Output the [x, y] coordinate of the center of the cell containing the given text.  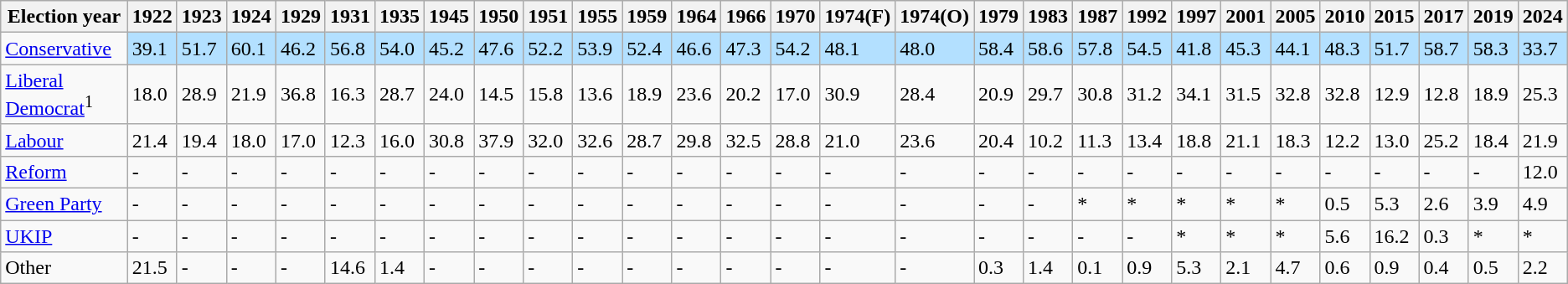
1931 [350, 17]
Conservative [64, 49]
2010 [1345, 17]
14.5 [499, 95]
33.7 [1543, 49]
32.6 [598, 140]
Liberal Democrat1 [64, 95]
58.7 [1444, 49]
14.6 [350, 268]
24.0 [449, 95]
1924 [251, 17]
4.7 [1295, 268]
19.4 [201, 140]
18.4 [1493, 140]
2.1 [1246, 268]
2001 [1246, 17]
47.3 [745, 49]
48.1 [858, 49]
12.9 [1394, 95]
10.2 [1049, 140]
48.3 [1345, 49]
12.0 [1543, 172]
30.9 [858, 95]
31.2 [1148, 95]
29.7 [1049, 95]
1966 [745, 17]
1983 [1049, 17]
16.3 [350, 95]
4.9 [1543, 204]
60.1 [251, 49]
1923 [201, 17]
12.3 [350, 140]
16.0 [399, 140]
13.4 [1148, 140]
1970 [796, 17]
1974(O) [935, 17]
1922 [152, 17]
1974(F) [858, 17]
5.6 [1345, 236]
0.4 [1444, 268]
39.1 [152, 49]
3.9 [1493, 204]
18.3 [1295, 140]
21.0 [858, 140]
54.0 [399, 49]
Reform [64, 172]
1951 [548, 17]
32.5 [745, 140]
1955 [598, 17]
25.3 [1543, 95]
12.2 [1345, 140]
Election year [64, 17]
21.4 [152, 140]
13.0 [1394, 140]
46.2 [300, 49]
45.3 [1246, 49]
53.9 [598, 49]
28.8 [796, 140]
UKIP [64, 236]
36.8 [300, 95]
0.1 [1097, 268]
1945 [449, 17]
54.5 [1148, 49]
20.9 [998, 95]
2005 [1295, 17]
13.6 [598, 95]
1987 [1097, 17]
52.4 [647, 49]
1997 [1196, 17]
2.2 [1543, 268]
1992 [1148, 17]
31.5 [1246, 95]
54.2 [796, 49]
1950 [499, 17]
16.2 [1394, 236]
21.1 [1246, 140]
18.8 [1196, 140]
2019 [1493, 17]
41.8 [1196, 49]
44.1 [1295, 49]
46.6 [697, 49]
25.2 [1444, 140]
28.4 [935, 95]
58.3 [1493, 49]
52.2 [548, 49]
1929 [300, 17]
34.1 [1196, 95]
Other [64, 268]
2015 [1394, 17]
15.8 [548, 95]
1935 [399, 17]
47.6 [499, 49]
21.5 [152, 268]
1979 [998, 17]
2024 [1543, 17]
Labour [64, 140]
20.4 [998, 140]
45.2 [449, 49]
0.6 [1345, 268]
12.8 [1444, 95]
32.0 [548, 140]
20.2 [745, 95]
57.8 [1097, 49]
56.8 [350, 49]
48.0 [935, 49]
1959 [647, 17]
58.6 [1049, 49]
29.8 [697, 140]
2.6 [1444, 204]
1964 [697, 17]
2017 [1444, 17]
11.3 [1097, 140]
28.9 [201, 95]
37.9 [499, 140]
58.4 [998, 49]
Green Party [64, 204]
